For the text-containing cell, return its midpoint in [x, y] coordinate format. 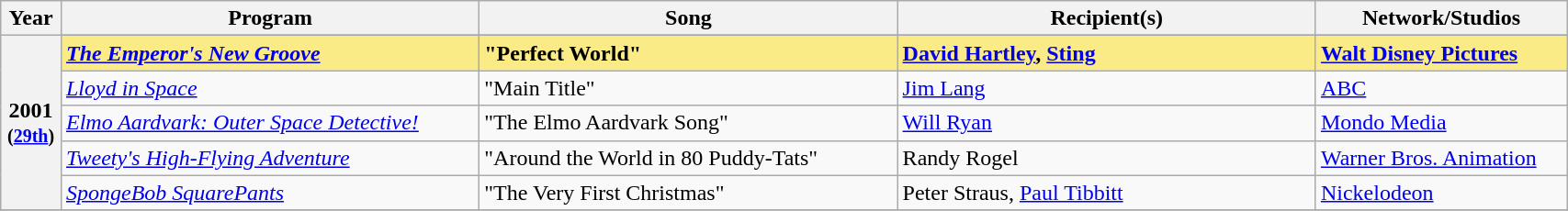
Recipient(s) [1106, 18]
Tweety's High-Flying Adventure [270, 158]
Song [689, 18]
David Hartley, Sting [1106, 53]
Will Ryan [1106, 123]
Network/Studios [1440, 18]
Randy Rogel [1106, 158]
Jim Lang [1106, 88]
Year [31, 18]
Lloyd in Space [270, 88]
"Main Title" [689, 88]
Peter Straus, Paul Tibbitt [1106, 193]
"The Very First Christmas" [689, 193]
SpongeBob SquarePants [270, 193]
ABC [1440, 88]
The Emperor's New Groove [270, 53]
Warner Bros. Animation [1440, 158]
Elmo Aardvark: Outer Space Detective! [270, 123]
Nickelodeon [1440, 193]
"The Elmo Aardvark Song" [689, 123]
Walt Disney Pictures [1440, 53]
"Around the World in 80 Puddy-Tats" [689, 158]
"Perfect World" [689, 53]
Mondo Media [1440, 123]
2001 (29th) [31, 123]
Program [270, 18]
